Provide the (X, Y) coordinate of the cell's center where the given text is located.  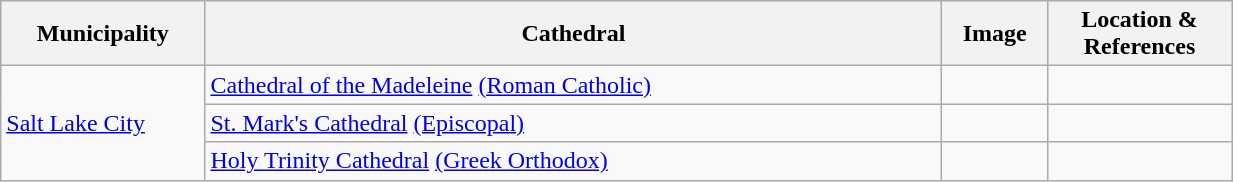
Image (995, 34)
Holy Trinity Cathedral (Greek Orthodox) (574, 161)
Location & References (1139, 34)
St. Mark's Cathedral (Episcopal) (574, 123)
Municipality (103, 34)
Cathedral of the Madeleine (Roman Catholic) (574, 85)
Cathedral (574, 34)
Salt Lake City (103, 123)
